Detect which cell encompasses the target text, then output its [X, Y] center coordinate. 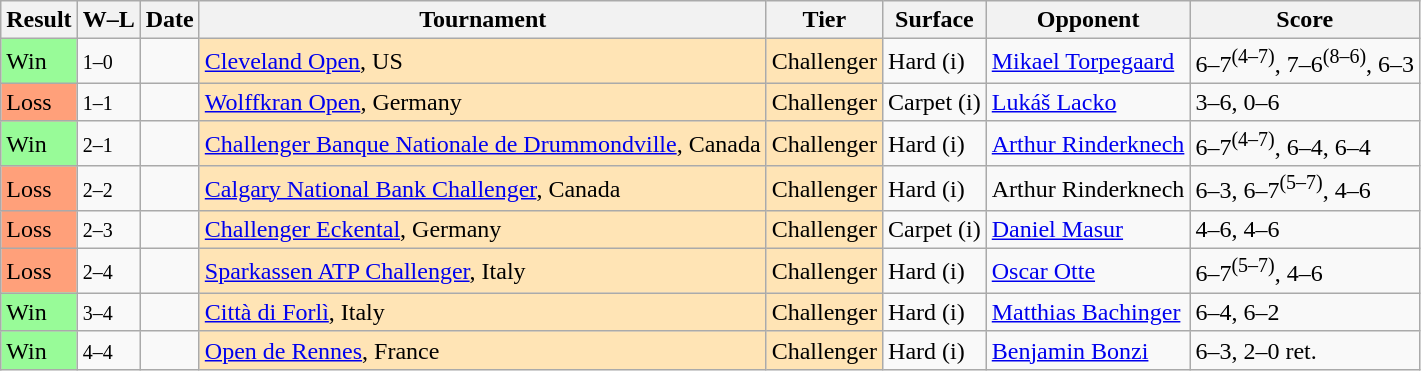
Date [170, 20]
6–3, 2–0 ret. [1305, 350]
1–1 [108, 102]
4–4 [108, 350]
Tournament [482, 20]
4–6, 4–6 [1305, 230]
Opponent [1088, 20]
Oscar Otte [1088, 272]
2–1 [108, 144]
Challenger Banque Nationale de Drummondville, Canada [482, 144]
Result [39, 20]
6–7(4–7), 7–6(8–6), 6–3 [1305, 62]
1–0 [108, 62]
Sparkassen ATP Challenger, Italy [482, 272]
2–2 [108, 188]
2–3 [108, 230]
W–L [108, 20]
3–6, 0–6 [1305, 102]
3–4 [108, 312]
Daniel Masur [1088, 230]
Matthias Bachinger [1088, 312]
Mikael Torpegaard [1088, 62]
6–3, 6–7(5–7), 4–6 [1305, 188]
Tier [824, 20]
Città di Forlì, Italy [482, 312]
2–4 [108, 272]
Surface [935, 20]
6–4, 6–2 [1305, 312]
Benjamin Bonzi [1088, 350]
Calgary National Bank Challenger, Canada [482, 188]
Cleveland Open, US [482, 62]
Challenger Eckental, Germany [482, 230]
Open de Rennes, France [482, 350]
Lukáš Lacko [1088, 102]
6–7(5–7), 4–6 [1305, 272]
6–7(4–7), 6–4, 6–4 [1305, 144]
Wolffkran Open, Germany [482, 102]
Score [1305, 20]
